Locate the cell with the specified text and output its (x, y) center coordinate. 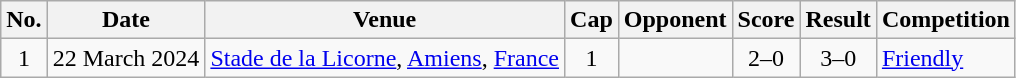
Competition (946, 20)
3–0 (838, 58)
Venue (385, 20)
Cap (592, 20)
Opponent (675, 20)
Date (126, 20)
22 March 2024 (126, 58)
Score (766, 20)
No. (24, 20)
2–0 (766, 58)
Result (838, 20)
Friendly (946, 58)
Stade de la Licorne, Amiens, France (385, 58)
